For the text-containing cell, return its midpoint in (x, y) coordinate format. 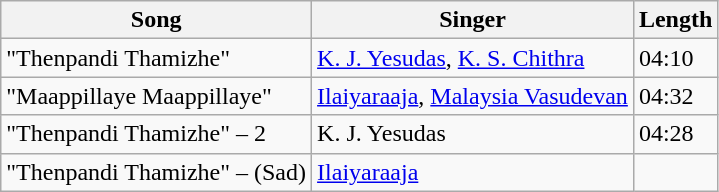
Song (156, 20)
"Thenpandi Thamizhe" (156, 58)
"Maappillaye Maappillaye" (156, 96)
K. J. Yesudas, K. S. Chithra (473, 58)
"Thenpandi Thamizhe" – (Sad) (156, 172)
Length (675, 20)
04:10 (675, 58)
"Thenpandi Thamizhe" – 2 (156, 134)
04:32 (675, 96)
Ilaiyaraaja (473, 172)
Ilaiyaraaja, Malaysia Vasudevan (473, 96)
K. J. Yesudas (473, 134)
04:28 (675, 134)
Singer (473, 20)
